Scan for the cell matching the given text and deliver its [x, y] coordinate at center. 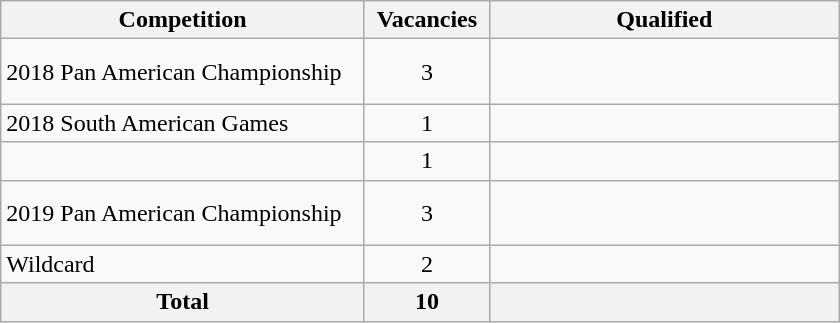
10 [426, 302]
Vacancies [426, 20]
Total [183, 302]
2019 Pan American Championship [183, 212]
Competition [183, 20]
Wildcard [183, 264]
2018 Pan American Championship [183, 72]
Qualified [664, 20]
2018 South American Games [183, 123]
2 [426, 264]
